Return the (X, Y) coordinate for the center point of the cell that contains the specified text.  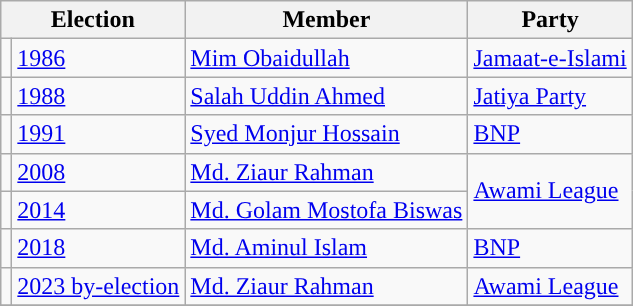
2008 (98, 172)
2014 (98, 210)
Jamaat-e-Islami (550, 58)
Member (326, 20)
Jatiya Party (550, 96)
1986 (98, 58)
2018 (98, 248)
1991 (98, 134)
Party (550, 20)
2023 by-election (98, 286)
Syed Monjur Hossain (326, 134)
1988 (98, 96)
Mim Obaidullah (326, 58)
Election (93, 20)
Md. Aminul Islam (326, 248)
Salah Uddin Ahmed (326, 96)
Md. Golam Mostofa Biswas (326, 210)
